Identify which cell holds the provided text, then report its (X, Y) central coordinate. 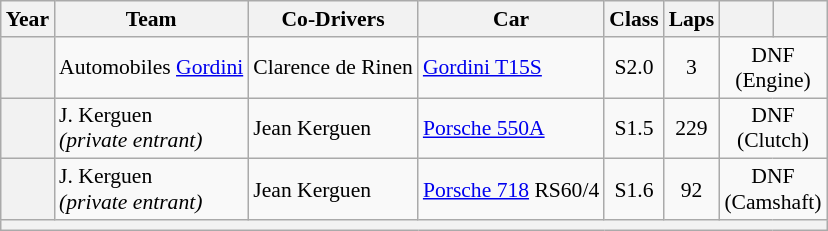
Porsche 718 RS60/4 (511, 190)
Co-Drivers (333, 19)
DNF(Clutch) (772, 128)
Car (511, 19)
Automobiles Gordini (151, 68)
S1.5 (634, 128)
Class (634, 19)
Clarence de Rinen (333, 68)
Gordini T15S (511, 68)
DNF(Camshaft) (772, 190)
229 (692, 128)
92 (692, 190)
S2.0 (634, 68)
S1.6 (634, 190)
3 (692, 68)
Team (151, 19)
DNF(Engine) (772, 68)
Porsche 550A (511, 128)
Year (28, 19)
Laps (692, 19)
